Search for the cell housing the specified text and yield its (X, Y) center coordinate. 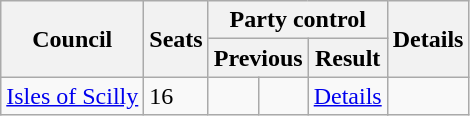
Previous (258, 58)
Party control (298, 20)
Isles of Scilly (72, 96)
Result (348, 58)
Council (72, 39)
Seats (176, 39)
16 (176, 96)
